Find where the given text appears and provide that cell's center as (X, Y) coordinate. 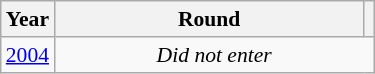
2004 (28, 55)
Did not enter (214, 55)
Round (209, 19)
Year (28, 19)
